Determine the (x, y) coordinate at the center of the cell enclosing the given text.  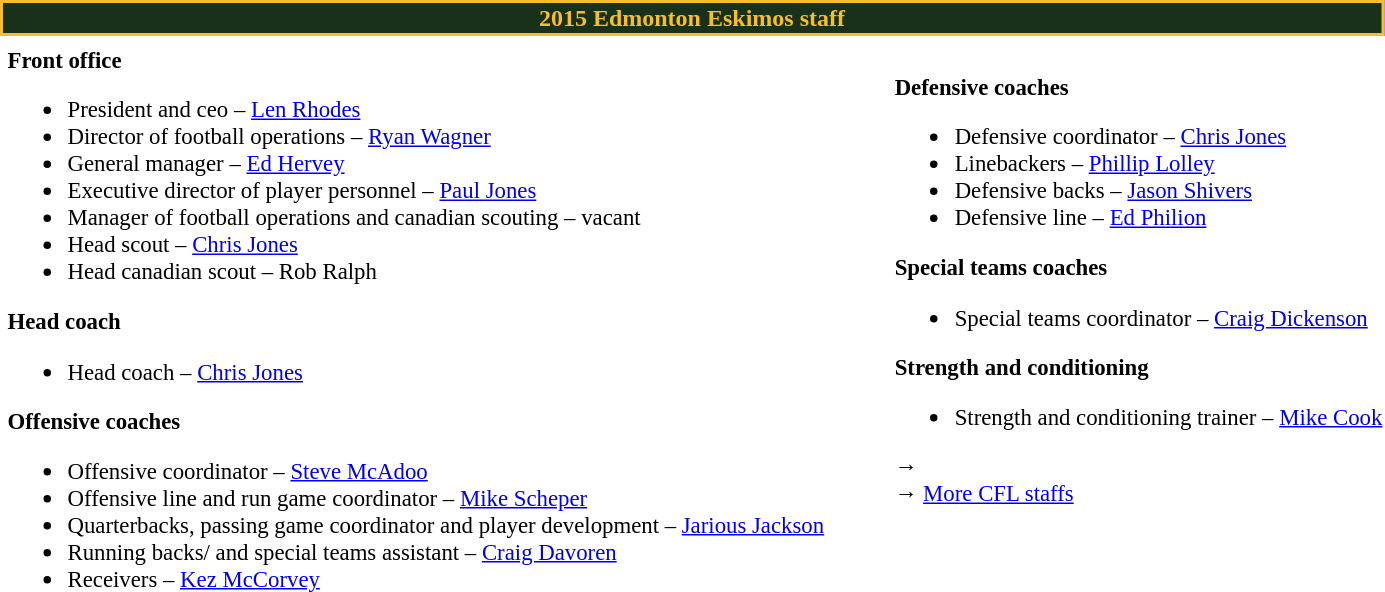
2015 Edmonton Eskimos staff (692, 18)
